Output the [X, Y] coordinate of the center of the cell containing the given text.  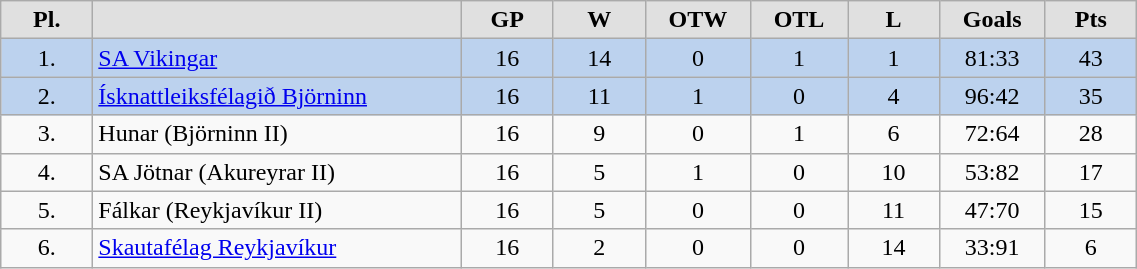
4 [894, 96]
Fálkar (Reykjavíkur II) [277, 210]
Pts [1091, 20]
3. [47, 134]
6. [47, 248]
OTW [698, 20]
2. [47, 96]
GP [507, 20]
53:82 [992, 172]
Pl. [47, 20]
17 [1091, 172]
28 [1091, 134]
SA Vikingar [277, 58]
33:91 [992, 248]
W [599, 20]
43 [1091, 58]
5. [47, 210]
OTL [798, 20]
Goals [992, 20]
15 [1091, 210]
SA Jötnar (Akureyrar II) [277, 172]
96:42 [992, 96]
Skautafélag Reykjavíkur [277, 248]
Hunar (Björninn II) [277, 134]
Ísknattleiksfélagið Björninn [277, 96]
35 [1091, 96]
47:70 [992, 210]
4. [47, 172]
10 [894, 172]
2 [599, 248]
81:33 [992, 58]
1. [47, 58]
72:64 [992, 134]
9 [599, 134]
L [894, 20]
